Output the [X, Y] coordinate of the center of the cell containing the given text.  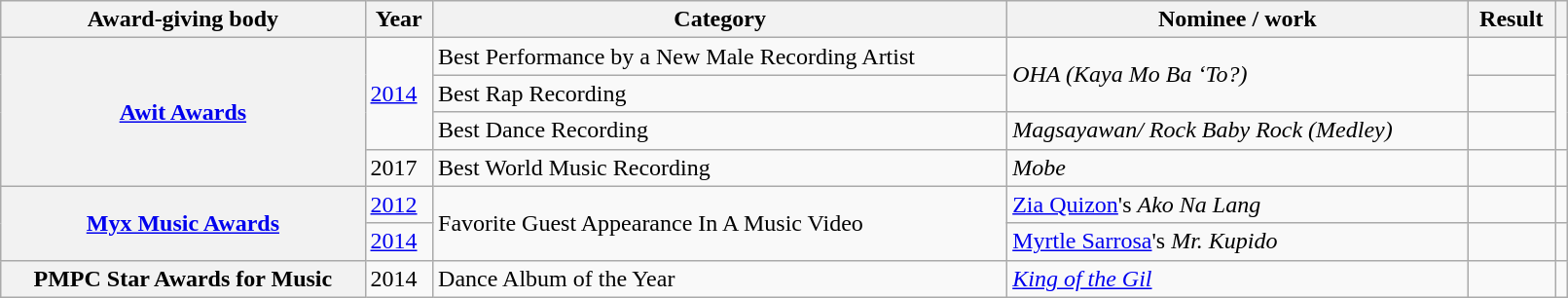
2017 [399, 168]
Awit Awards [183, 112]
Myx Music Awards [183, 223]
Dance Album of the Year [720, 279]
Best World Music Recording [720, 168]
Myrtle Sarrosa's Mr. Kupido [1238, 242]
Best Dance Recording [720, 130]
Favorite Guest Appearance In A Music Video [720, 223]
Year [399, 19]
Result [1512, 19]
Mobe [1238, 168]
Nominee / work [1238, 19]
Best Performance by a New Male Recording Artist [720, 56]
PMPC Star Awards for Music [183, 279]
Zia Quizon's Ako Na Lang [1238, 205]
Magsayawan/ Rock Baby Rock (Medley) [1238, 130]
Best Rap Recording [720, 93]
OHA (Kaya Mo Ba ‘To?) [1238, 75]
Category [720, 19]
2012 [399, 205]
Award-giving body [183, 19]
King of the Gil [1238, 279]
